Identify which cell holds the provided text, then report its [X, Y] central coordinate. 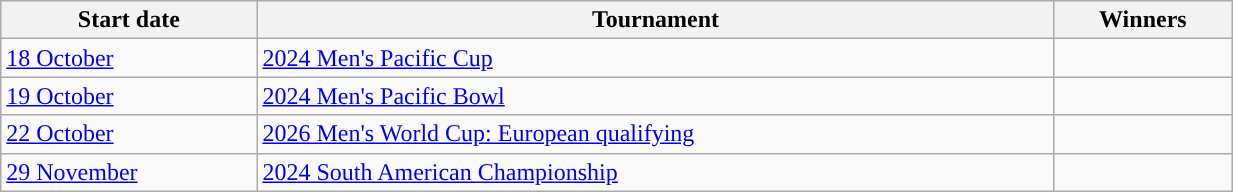
18 October [129, 58]
22 October [129, 134]
Winners [1143, 20]
2024 Men's Pacific Bowl [656, 96]
29 November [129, 172]
2024 Men's Pacific Cup [656, 58]
Tournament [656, 20]
19 October [129, 96]
2026 Men's World Cup: European qualifying [656, 134]
Start date [129, 20]
2024 South American Championship [656, 172]
